For the text-containing cell, return its midpoint in (X, Y) coordinate format. 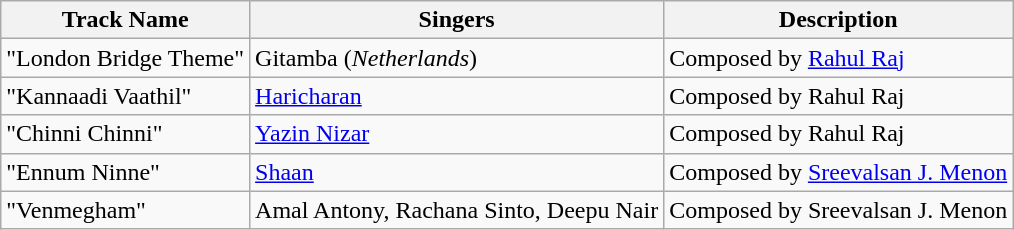
Description (838, 20)
Gitamba (Netherlands) (457, 58)
"Venmegham" (126, 210)
Shaan (457, 172)
Haricharan (457, 96)
Track Name (126, 20)
"Chinni Chinni" (126, 134)
Singers (457, 20)
Amal Antony, Rachana Sinto, Deepu Nair (457, 210)
Yazin Nizar (457, 134)
"Kannaadi Vaathil" (126, 96)
"Ennum Ninne" (126, 172)
"London Bridge Theme" (126, 58)
